Return the [x, y] coordinate for the center point of the cell that contains the specified text.  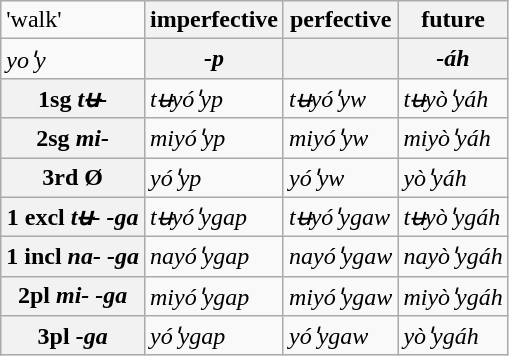
nayóꞌygap [214, 257]
tʉyóꞌyp [214, 98]
3pl -ga [73, 336]
tʉyòꞌyáh [453, 98]
perfective [340, 20]
1 incl na- -ga [73, 257]
-p [214, 59]
miyòꞌyáh [453, 138]
miyóꞌyw [340, 138]
yóꞌygaw [340, 336]
yóꞌygap [214, 336]
'walk' [73, 20]
future [453, 20]
tʉyóꞌygap [214, 217]
yòꞌyáh [453, 178]
miyòꞌygáh [453, 296]
2sg mi- [73, 138]
tʉyóꞌyw [340, 98]
imperfective [214, 20]
miyóꞌygap [214, 296]
3rd Ø [73, 178]
yoꞌy [73, 59]
miyóꞌygaw [340, 296]
nayòꞌygáh [453, 257]
yòꞌygáh [453, 336]
miyóꞌyp [214, 138]
tʉyóꞌygaw [340, 217]
tʉyòꞌygáh [453, 217]
1 excl tʉ- -ga [73, 217]
1sg tʉ- [73, 98]
2pl mi- -ga [73, 296]
yóꞌyp [214, 178]
yóꞌyw [340, 178]
-áh [453, 59]
nayóꞌygaw [340, 257]
